Locate the cell with the specified text and output its [x, y] center coordinate. 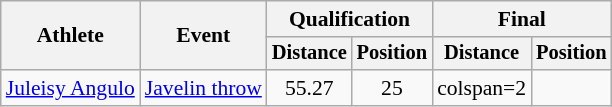
55.27 [310, 88]
Event [204, 36]
Javelin throw [204, 88]
Athlete [70, 36]
Qualification [350, 19]
25 [392, 88]
colspan=2 [482, 88]
Juleisy Angulo [70, 88]
Final [522, 19]
